Locate the cell with the specified text and output its (x, y) center coordinate. 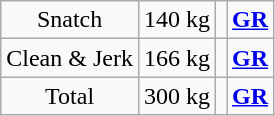
166 kg (176, 58)
300 kg (176, 96)
Total (70, 96)
Clean & Jerk (70, 58)
Snatch (70, 20)
140 kg (176, 20)
